Identify which cell holds the provided text, then report its [X, Y] central coordinate. 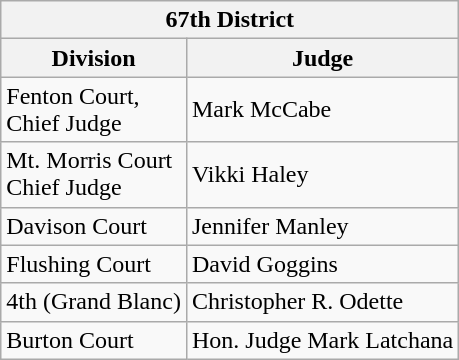
Judge [322, 58]
Mt. Morris CourtChief Judge [94, 174]
Vikki Haley [322, 174]
4th (Grand Blanc) [94, 302]
Division [94, 58]
Davison Court [94, 226]
Hon. Judge Mark Latchana [322, 340]
Flushing Court [94, 264]
Jennifer Manley [322, 226]
Fenton Court,Chief Judge [94, 110]
Burton Court [94, 340]
David Goggins [322, 264]
67th District [230, 20]
Mark McCabe [322, 110]
Christopher R. Odette [322, 302]
